Find where the given text appears and provide that cell's center as [x, y] coordinate. 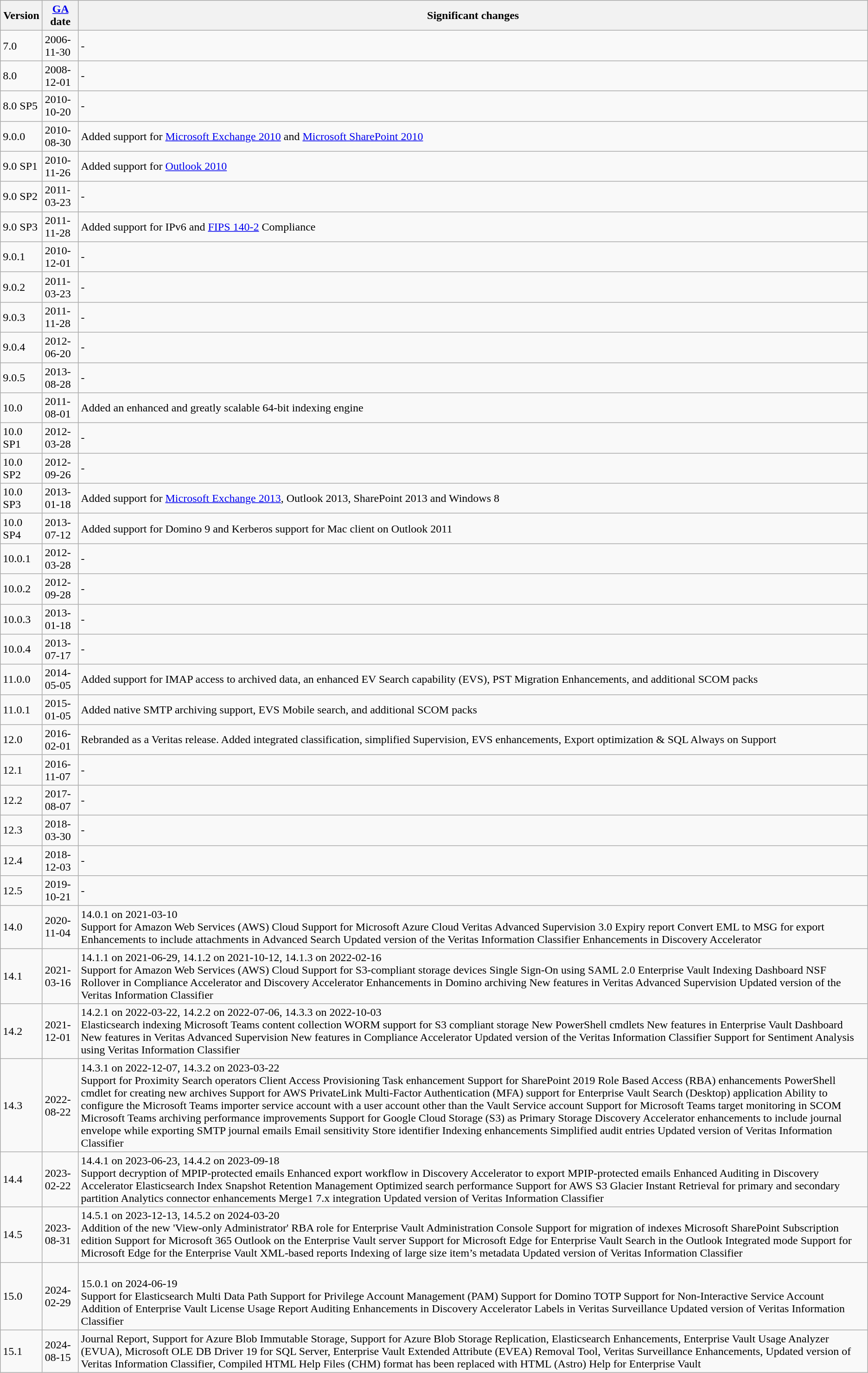
2011-08-01 [60, 408]
Version [21, 16]
12.2 [21, 800]
7.0 [21, 45]
10.0.1 [21, 558]
14.3 [21, 1105]
2016-02-01 [60, 739]
10.0 SP3 [21, 498]
14.1 [21, 976]
12.0 [21, 739]
2012-09-26 [60, 468]
2021-03-16 [60, 976]
2014-05-05 [60, 679]
2024-02-29 [60, 1296]
12.5 [21, 891]
9.0.0 [21, 136]
2013-08-28 [60, 378]
2016-11-07 [60, 770]
14.4 [21, 1179]
2024-08-15 [60, 1351]
12.3 [21, 830]
10.0.3 [21, 619]
9.0 SP2 [21, 197]
2023-08-31 [60, 1235]
2012-09-28 [60, 589]
8.0 SP5 [21, 106]
11.0.0 [21, 679]
8.0 [21, 76]
15.1 [21, 1351]
Significant changes [473, 16]
11.0.1 [21, 710]
Added an enhanced and greatly scalable 64-bit indexing engine [473, 408]
2010-08-30 [60, 136]
Added support for IMAP access to archived data, an enhanced EV Search capability (EVS), PST Migration Enhancements, and additional SCOM packs [473, 679]
15.0 [21, 1296]
9.0.1 [21, 257]
10.0.2 [21, 589]
2018-03-30 [60, 830]
9.0 SP3 [21, 226]
2019-10-21 [60, 891]
2017-08-07 [60, 800]
2010-10-20 [60, 106]
Added support for Outlook 2010 [473, 166]
10.0 SP4 [21, 529]
9.0.3 [21, 317]
10.0 SP1 [21, 438]
10.0.4 [21, 649]
12.1 [21, 770]
2008-12-01 [60, 76]
Added support for IPv6 and FIPS 140-2 Compliance [473, 226]
14.0 [21, 927]
Added support for Microsoft Exchange 2013, Outlook 2013, SharePoint 2013 and Windows 8 [473, 498]
10.0 SP2 [21, 468]
Added support for Microsoft Exchange 2010 and Microsoft SharePoint 2010 [473, 136]
9.0.2 [21, 287]
Added support for Domino 9 and Kerberos support for Mac client on Outlook 2011 [473, 529]
10.0 [21, 408]
2010-12-01 [60, 257]
2020-11-04 [60, 927]
9.0.4 [21, 347]
2006-11-30 [60, 45]
2022-08-22 [60, 1105]
9.0.5 [21, 378]
2013-07-17 [60, 649]
2013-07-12 [60, 529]
14.5 [21, 1235]
2010-11-26 [60, 166]
2021-12-01 [60, 1032]
Added native SMTP archiving support, EVS Mobile search, and additional SCOM packs [473, 710]
2023-02-22 [60, 1179]
9.0 SP1 [21, 166]
2015-01-05 [60, 710]
14.2 [21, 1032]
2012-06-20 [60, 347]
12.4 [21, 860]
2018-12-03 [60, 860]
GA date [60, 16]
